Detect which cell encompasses the target text, then output its (x, y) center coordinate. 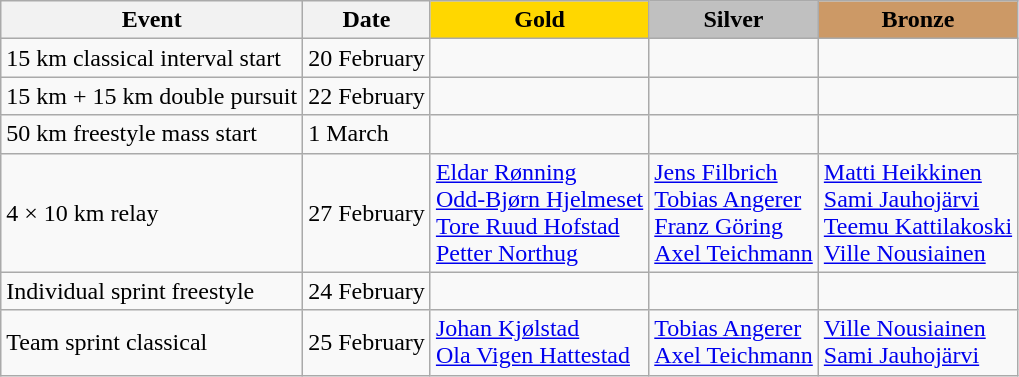
50 km freestyle mass start (152, 134)
Gold (539, 20)
22 February (367, 96)
Team sprint classical (152, 342)
20 February (367, 58)
24 February (367, 291)
Event (152, 20)
Jens FilbrichTobias AngererFranz GöringAxel Teichmann (734, 212)
15 km + 15 km double pursuit (152, 96)
15 km classical interval start (152, 58)
Silver (734, 20)
Tobias AngererAxel Teichmann (734, 342)
25 February (367, 342)
Eldar RønningOdd-Bjørn HjelmesetTore Ruud HofstadPetter Northug (539, 212)
Johan KjølstadOla Vigen Hattestad (539, 342)
1 March (367, 134)
Bronze (918, 20)
Ville NousiainenSami Jauhojärvi (918, 342)
Matti HeikkinenSami JauhojärviTeemu KattilakoskiVille Nousiainen (918, 212)
Individual sprint freestyle (152, 291)
4 × 10 km relay (152, 212)
Date (367, 20)
27 February (367, 212)
